Identify which cell holds the provided text, then report its (x, y) central coordinate. 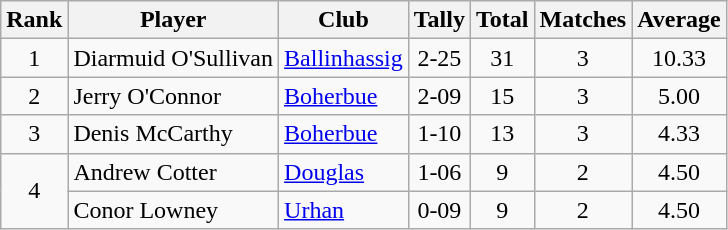
Total (502, 20)
Jerry O'Connor (174, 96)
4 (34, 191)
2-25 (439, 58)
1-10 (439, 134)
Rank (34, 20)
Club (344, 20)
Player (174, 20)
Denis McCarthy (174, 134)
2-09 (439, 96)
Tally (439, 20)
Douglas (344, 172)
10.33 (680, 58)
4.33 (680, 134)
15 (502, 96)
Urhan (344, 210)
13 (502, 134)
5.00 (680, 96)
0-09 (439, 210)
Ballinhassig (344, 58)
1-06 (439, 172)
31 (502, 58)
Diarmuid O'Sullivan (174, 58)
Andrew Cotter (174, 172)
Average (680, 20)
Conor Lowney (174, 210)
Matches (583, 20)
1 (34, 58)
